Determine the [X, Y] coordinate at the center of the cell enclosing the given text.  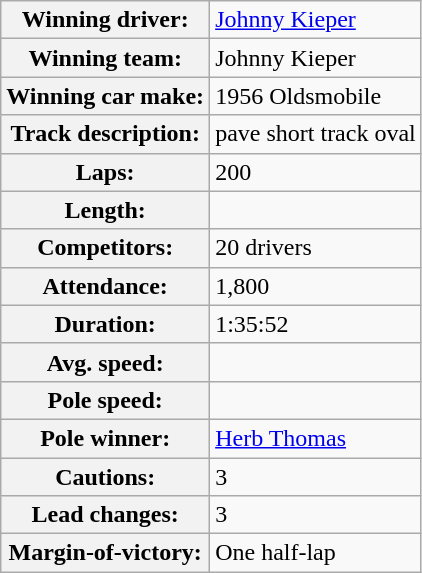
pave short track oval [316, 134]
Pole winner: [106, 438]
20 drivers [316, 248]
Duration: [106, 324]
Winning driver: [106, 20]
Cautions: [106, 477]
Winning team: [106, 58]
1:35:52 [316, 324]
200 [316, 172]
One half-lap [316, 553]
1956 Oldsmobile [316, 96]
Lead changes: [106, 515]
Avg. speed: [106, 362]
Track description: [106, 134]
Herb Thomas [316, 438]
1,800 [316, 286]
Winning car make: [106, 96]
Pole speed: [106, 400]
Length: [106, 210]
Attendance: [106, 286]
Competitors: [106, 248]
Margin-of-victory: [106, 553]
Laps: [106, 172]
